Extract the [X, Y] coordinate from the center of the cell holding the provided text.  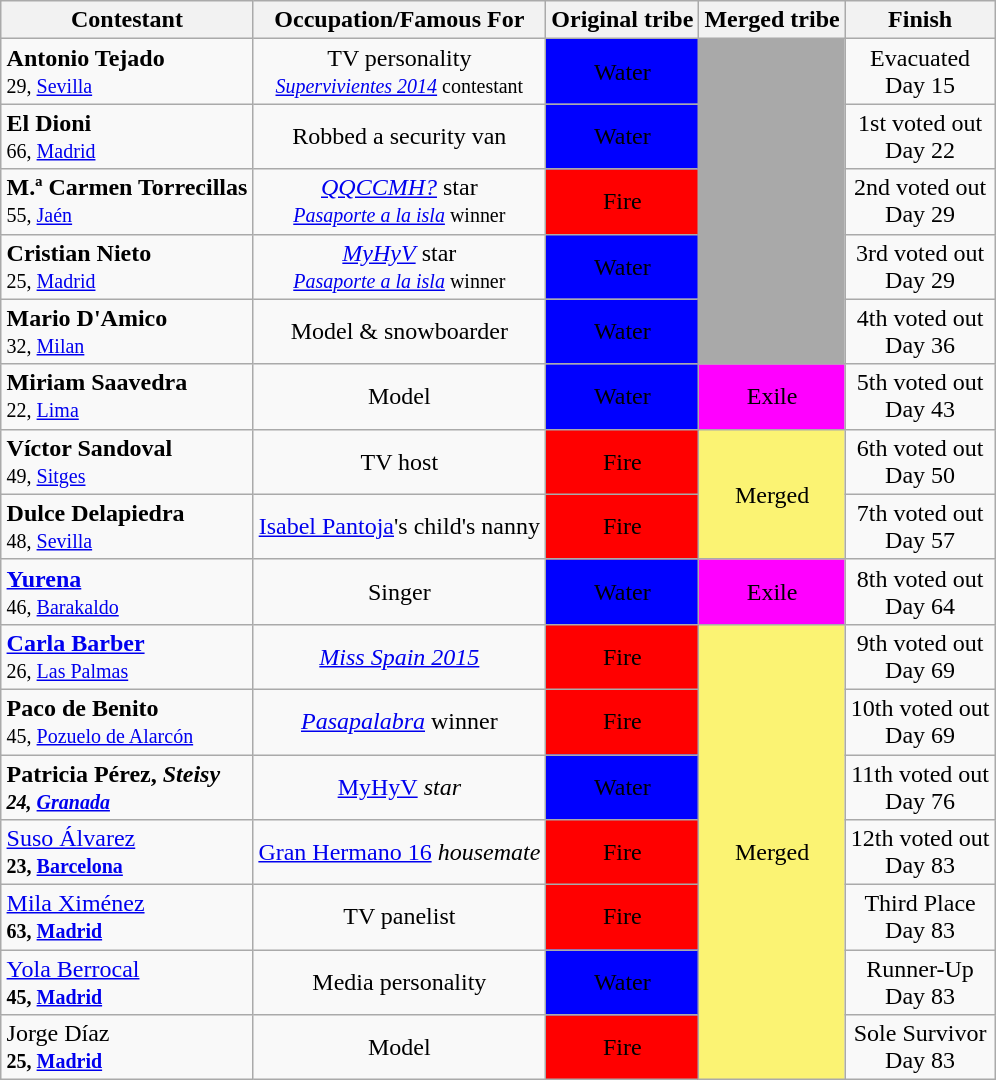
TV host [400, 462]
Isabel Pantoja's child's nanny [400, 526]
Robbed a security van [400, 136]
Suso Álvarez23, Barcelona [127, 852]
10th voted outDay 69 [920, 722]
Jorge Díaz25, Madrid [127, 1048]
Third PlaceDay 83 [920, 918]
Model & snowboarder [400, 332]
8th voted outDay 64 [920, 592]
Original tribe [622, 20]
Contestant [127, 20]
Singer [400, 592]
7th voted outDay 57 [920, 526]
9th voted outDay 69 [920, 656]
Gran Hermano 16 housemate [400, 852]
6th voted outDay 50 [920, 462]
2nd voted outDay 29 [920, 202]
Miss Spain 2015 [400, 656]
Yurena46, Barakaldo [127, 592]
Media personality [400, 982]
Occupation/Famous For [400, 20]
5th voted outDay 43 [920, 396]
Cristian Nieto25, Madrid [127, 266]
M.ª Carmen Torrecillas55, Jaén [127, 202]
12th voted outDay 83 [920, 852]
Yola Berrocal45, Madrid [127, 982]
El Dioni66, Madrid [127, 136]
1st voted outDay 22 [920, 136]
Víctor Sandoval49, Sitges [127, 462]
11th voted outDay 76 [920, 786]
Pasapalabra winner [400, 722]
Runner-UpDay 83 [920, 982]
4th voted outDay 36 [920, 332]
Mila Ximénez63, Madrid [127, 918]
TV personalitySupervivientes 2014 contestant [400, 72]
Dulce Delapiedra48, Sevilla [127, 526]
Mario D'Amico32, Milan [127, 332]
Carla Barber26, Las Palmas [127, 656]
QQCCMH? starPasaporte a la isla winner [400, 202]
Patricia Pérez, Steisy24, Granada [127, 786]
Paco de Benito45, Pozuelo de Alarcón [127, 722]
Sole SurvivorDay 83 [920, 1048]
3rd voted outDay 29 [920, 266]
Antonio Tejado29, Sevilla [127, 72]
TV panelist [400, 918]
Merged tribe [772, 20]
MyHyV star [400, 786]
MyHyV starPasaporte a la isla winner [400, 266]
EvacuatedDay 15 [920, 72]
Finish [920, 20]
Miriam Saavedra22, Lima [127, 396]
